Return the [x, y] coordinate for the center point of the cell that contains the specified text.  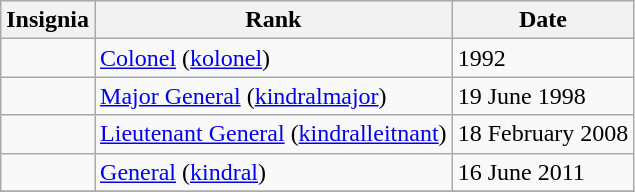
Lieutenant General (kindralleitnant) [274, 134]
General (kindral) [274, 172]
Colonel (kolonel) [274, 58]
18 February 2008 [543, 134]
16 June 2011 [543, 172]
Date [543, 20]
19 June 1998 [543, 96]
1992 [543, 58]
Insignia [48, 20]
Rank [274, 20]
Major General (kindralmajor) [274, 96]
